Scan for the cell matching the given text and deliver its (X, Y) coordinate at center. 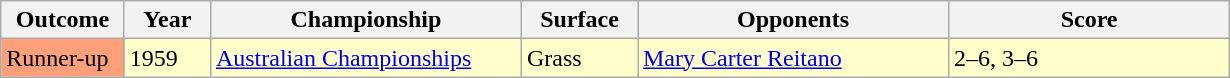
Year (167, 20)
Runner-up (63, 58)
Opponents (794, 20)
Outcome (63, 20)
Mary Carter Reitano (794, 58)
2–6, 3–6 (1090, 58)
Championship (366, 20)
Grass (579, 58)
Score (1090, 20)
1959 (167, 58)
Surface (579, 20)
Australian Championships (366, 58)
